Extract the [x, y] coordinate from the center of the cell holding the provided text.  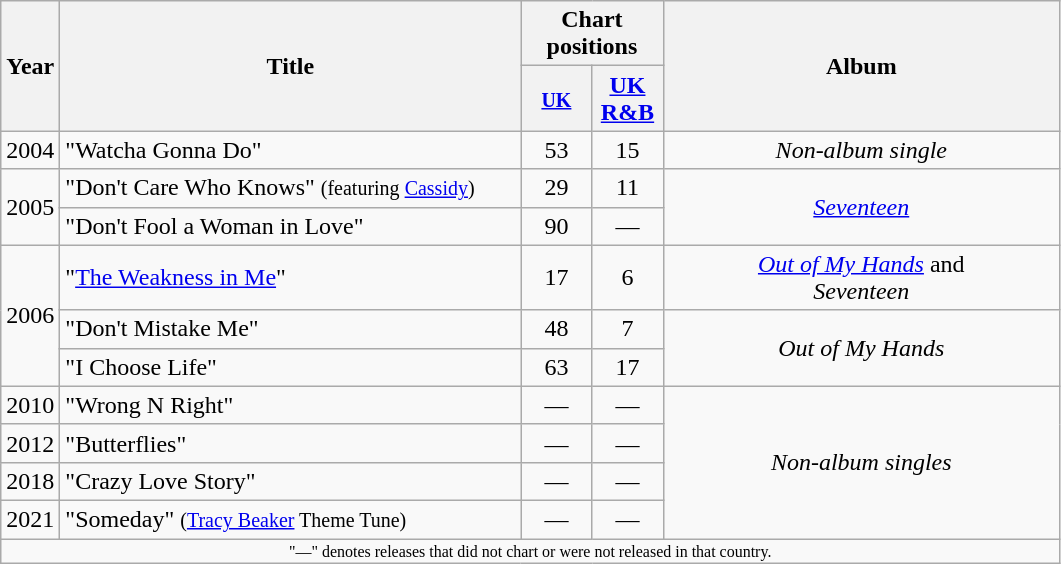
Chart positions [592, 34]
"The Weakness in Me" [290, 278]
Non-album singles [862, 462]
48 [556, 329]
"I Choose Life" [290, 367]
UK [556, 98]
"Crazy Love Story" [290, 481]
6 [628, 278]
Non-album single [862, 150]
15 [628, 150]
"—" denotes releases that did not chart or were not released in that country. [530, 550]
UK R&B [628, 98]
Out of My Hands and Seventeen [862, 278]
2018 [30, 481]
29 [556, 188]
Year [30, 66]
90 [556, 226]
"Don't Fool a Woman in Love" [290, 226]
11 [628, 188]
2010 [30, 405]
Album [862, 66]
2004 [30, 150]
7 [628, 329]
2021 [30, 519]
"Wrong N Right" [290, 405]
"Watcha Gonna Do" [290, 150]
53 [556, 150]
"Don't Care Who Knows" (featuring Cassidy) [290, 188]
63 [556, 367]
Seventeen [862, 207]
2005 [30, 207]
2006 [30, 316]
"Don't Mistake Me" [290, 329]
2012 [30, 443]
Out of My Hands [862, 348]
"Someday" (Tracy Beaker Theme Tune) [290, 519]
Title [290, 66]
"Butterflies" [290, 443]
